From the cell containing the given text, extract its center point as (x, y) coordinate. 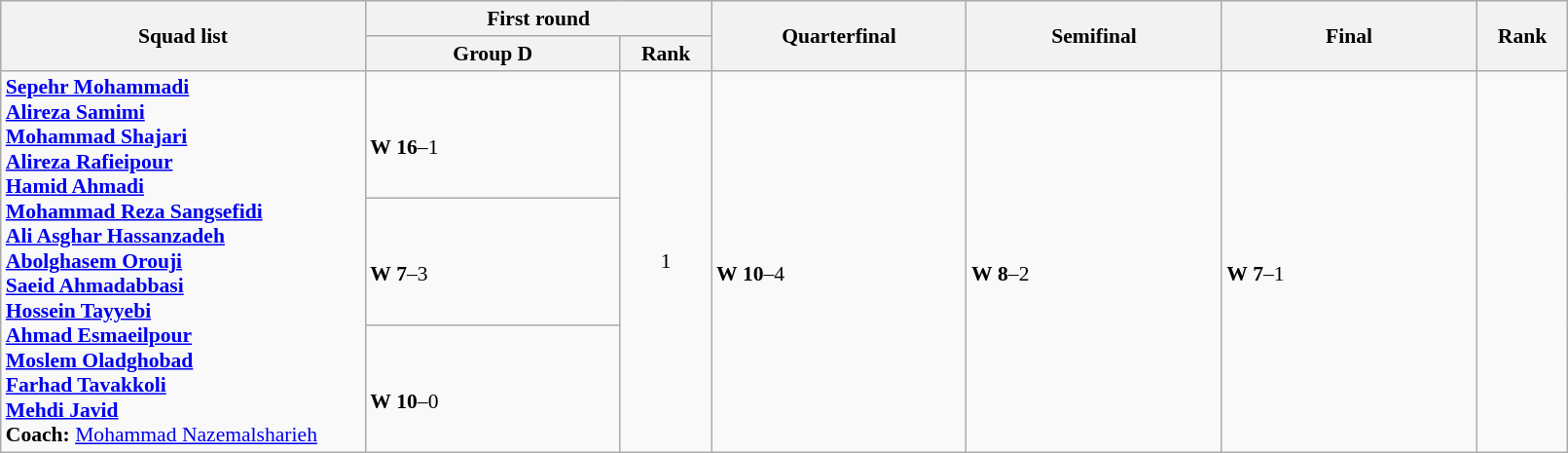
W 10–4 (839, 261)
W 16–1 (492, 134)
Semifinal (1094, 35)
W 7–1 (1349, 261)
Final (1349, 35)
First round (538, 19)
W 10–0 (492, 390)
1 (666, 261)
W 7–3 (492, 261)
Squad list (183, 35)
Group D (492, 54)
W 8–2 (1094, 261)
Quarterfinal (839, 35)
